Extract the [x, y] coordinate from the center of the cell holding the provided text.  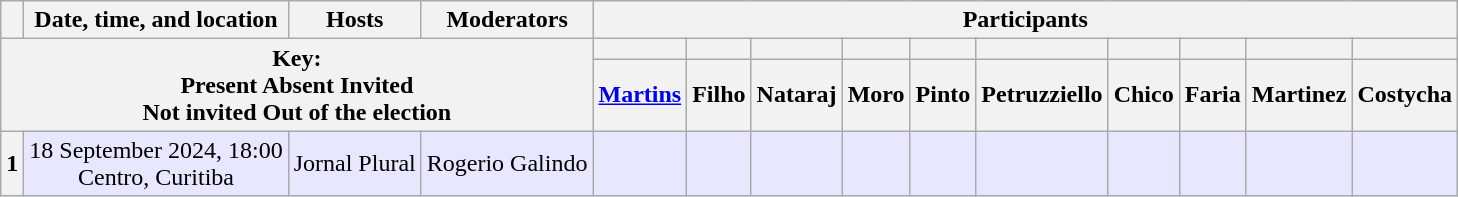
Hosts [354, 20]
Jornal Plural [354, 164]
Participants [1026, 20]
Rogerio Galindo [507, 164]
Pinto [943, 96]
Costycha [1405, 96]
Nataraj [796, 96]
Faria [1212, 96]
Key: Present Absent Invited Not invited Out of the election [297, 85]
Petruzziello [1042, 96]
Chico [1144, 96]
Moderators [507, 20]
1 [12, 164]
Filho [719, 96]
Martins [640, 96]
Date, time, and location [156, 20]
18 September 2024, 18:00Centro, Curitiba [156, 164]
Moro [876, 96]
Martinez [1299, 96]
